Extract the [x, y] coordinate from the center of the cell holding the provided text.  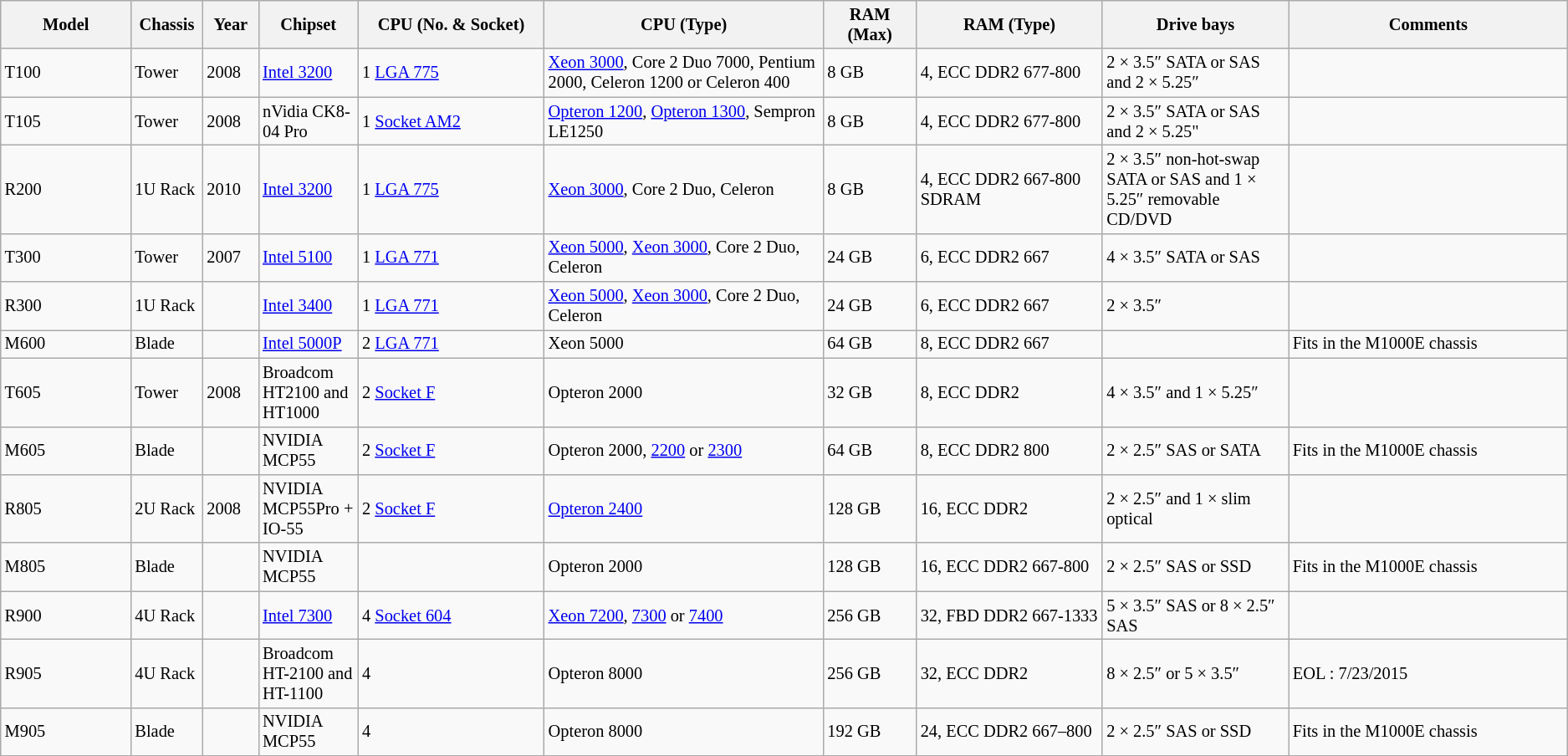
R300 [66, 306]
M605 [66, 451]
T300 [66, 258]
2 LGA 771 [452, 344]
Xeon 3000, Core 2 Duo 7000, Pentium 2000, Celeron 1200 or Celeron 400 [684, 73]
M600 [66, 344]
Chipset [308, 24]
R805 [66, 508]
32, FBD DDR2 667-1333 [1010, 616]
NVIDIA MCP55Pro + IO-55 [308, 508]
2 × 2.5″ SAS or SATA [1196, 451]
8, ECC DDR2 667 [1010, 344]
Intel 7300 [308, 616]
2U Rack [167, 508]
Comments [1428, 24]
32 GB [870, 392]
RAM (Max) [870, 24]
R905 [66, 673]
2010 [231, 189]
R200 [66, 189]
Chassis [167, 24]
2 × 2.5″ and 1 × slim optical [1196, 508]
Model [66, 24]
M905 [66, 732]
1 Socket AM2 [452, 121]
4 × 3.5″ SATA or SAS [1196, 258]
2 × 3.5″ [1196, 306]
Xeon 5000 [684, 344]
EOL : 7/23/2015 [1428, 673]
2007 [231, 258]
Xeon 7200, 7300 or 7400 [684, 616]
Opteron 2000, 2200 or 2300 [684, 451]
5 × 3.5″ SAS or 8 × 2.5″ SAS [1196, 616]
16, ECC DDR2 667-800 [1010, 567]
4 × 3.5″ and 1 × 5.25″ [1196, 392]
R900 [66, 616]
Opteron 1200, Opteron 1300, Sempron LE1250 [684, 121]
4 Socket 604 [452, 616]
CPU (Type) [684, 24]
T100 [66, 73]
T605 [66, 392]
Intel 3400 [308, 306]
Intel 5100 [308, 258]
8, ECC DDR2 800 [1010, 451]
2 × 3.5″ SATA or SAS and 2 × 5.25″ [1196, 73]
RAM (Type) [1010, 24]
nVidia CK8-04 Pro [308, 121]
2 × 3.5″ non-hot-swap SATA or SAS and 1 × 5.25″ removable CD/DVD [1196, 189]
8, ECC DDR2 [1010, 392]
Drive bays [1196, 24]
Broadcom HT-2100 and HT-1100 [308, 673]
8 × 2.5″ or 5 × 3.5″ [1196, 673]
32, ECC DDR2 [1010, 673]
4, ECC DDR2 667-800 SDRAM [1010, 189]
M805 [66, 567]
CPU (No. & Socket) [452, 24]
16, ECC DDR2 [1010, 508]
Intel 5000P [308, 344]
Broadcom HT2100 and HT1000 [308, 392]
T105 [66, 121]
24, ECC DDR2 667–800 [1010, 732]
Opteron 2400 [684, 508]
Year [231, 24]
2 × 3.5″ SATA or SAS and 2 × 5.25" [1196, 121]
Xeon 3000, Core 2 Duo, Celeron [684, 189]
192 GB [870, 732]
